Detect which cell encompasses the target text, then output its (X, Y) center coordinate. 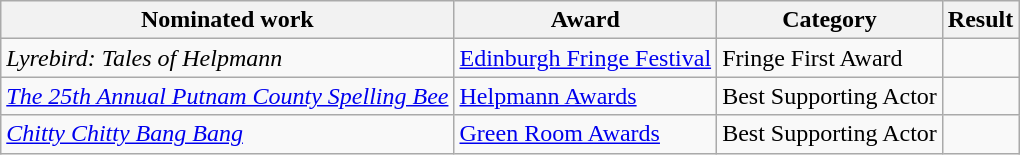
Category (830, 20)
Fringe First Award (830, 58)
The 25th Annual Putnam County Spelling Bee (228, 96)
Nominated work (228, 20)
Helpmann Awards (586, 96)
Chitty Chitty Bang Bang (228, 134)
Green Room Awards (586, 134)
Lyrebird: Tales of Helpmann (228, 58)
Result (980, 20)
Edinburgh Fringe Festival (586, 58)
Award (586, 20)
